Return [X, Y] of the center of cell containing provided text 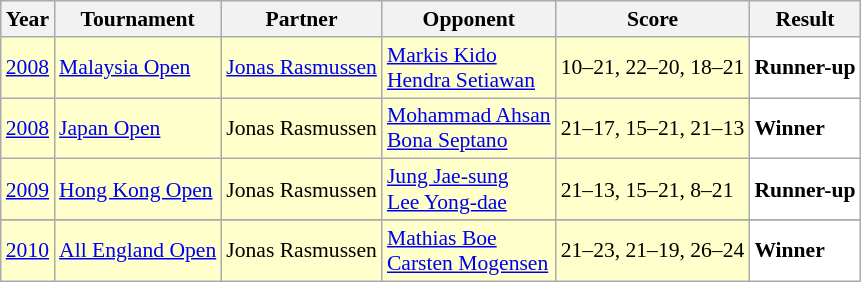
2009 [28, 190]
10–21, 22–20, 18–21 [653, 68]
Score [653, 19]
Opponent [469, 19]
Mathias Boe Carsten Mogensen [469, 250]
2010 [28, 250]
Malaysia Open [138, 68]
Mohammad Ahsan Bona Septano [469, 128]
Result [804, 19]
All England Open [138, 250]
21–13, 15–21, 8–21 [653, 190]
21–17, 15–21, 21–13 [653, 128]
Japan Open [138, 128]
Jung Jae-sung Lee Yong-dae [469, 190]
Tournament [138, 19]
Hong Kong Open [138, 190]
Year [28, 19]
Markis Kido Hendra Setiawan [469, 68]
21–23, 21–19, 26–24 [653, 250]
Partner [302, 19]
